From the cell containing the given text, extract its center point as (X, Y) coordinate. 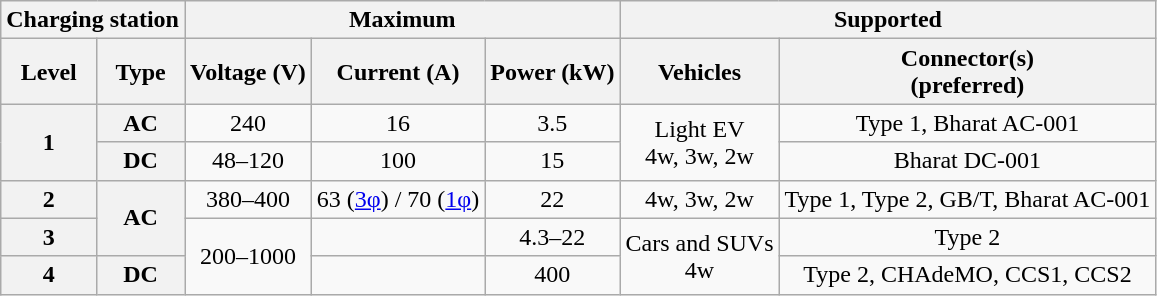
16 (398, 123)
Maximum (402, 20)
Connector(s)(preferred) (968, 72)
63 (3φ) / 70 (1φ) (398, 199)
Current (A) (398, 72)
Cars and SUVs4w (700, 256)
22 (552, 199)
Vehicles (700, 72)
Power (kW) (552, 72)
1 (49, 142)
Light EV4w, 3w, 2w (700, 142)
Type 1, Bharat AC-001 (968, 123)
400 (552, 275)
4.3–22 (552, 237)
Type 2, CHAdeMO, CCS1, CCS2 (968, 275)
4w, 3w, 2w (700, 199)
Type 2 (968, 237)
48–120 (248, 161)
Charging station (93, 20)
240 (248, 123)
4 (49, 275)
Voltage (V) (248, 72)
Bharat DC-001 (968, 161)
15 (552, 161)
3 (49, 237)
Level (49, 72)
100 (398, 161)
380–400 (248, 199)
Type (141, 72)
2 (49, 199)
Supported (888, 20)
200–1000 (248, 256)
Type 1, Type 2, GB/T, Bharat AC-001 (968, 199)
3.5 (552, 123)
